Return the [x, y] coordinate for the center point of the cell that contains the specified text.  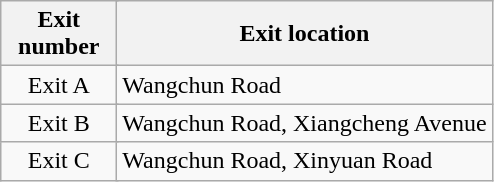
Wangchun Road, Xiangcheng Avenue [304, 123]
Exit location [304, 34]
Exit A [59, 85]
Exit number [59, 34]
Wangchun Road, Xinyuan Road [304, 161]
Exit B [59, 123]
Exit C [59, 161]
Wangchun Road [304, 85]
